Output the (X, Y) coordinate of the center of the cell containing the given text.  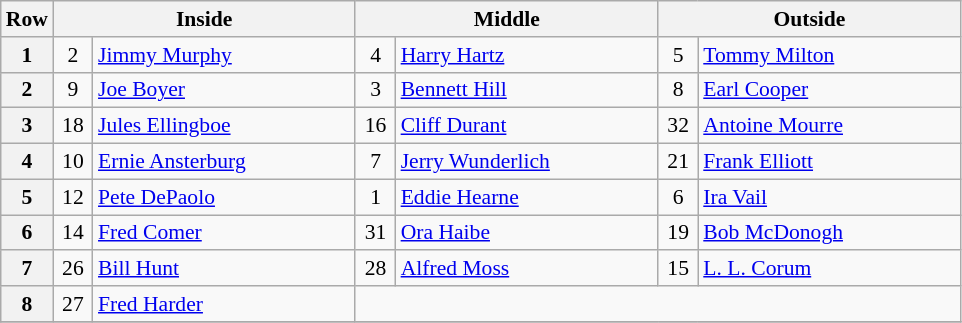
Inside (204, 19)
19 (678, 233)
Ernie Ansterburg (224, 162)
Row (27, 19)
14 (73, 233)
Bennett Hill (527, 90)
Middle (506, 19)
Cliff Durant (527, 126)
Earl Cooper (829, 90)
28 (375, 269)
L. L. Corum (829, 269)
Jimmy Murphy (224, 55)
21 (678, 162)
26 (73, 269)
9 (73, 90)
27 (73, 304)
Eddie Hearne (527, 197)
Fred Comer (224, 233)
32 (678, 126)
Frank Elliott (829, 162)
Outside (810, 19)
18 (73, 126)
10 (73, 162)
Harry Hartz (527, 55)
Bill Hunt (224, 269)
Ira Vail (829, 197)
Ora Haibe (527, 233)
Joe Boyer (224, 90)
31 (375, 233)
Jules Ellingboe (224, 126)
12 (73, 197)
16 (375, 126)
Antoine Mourre (829, 126)
15 (678, 269)
Tommy Milton (829, 55)
Alfred Moss (527, 269)
Pete DePaolo (224, 197)
Bob McDonogh (829, 233)
Fred Harder (224, 304)
Jerry Wunderlich (527, 162)
